Return [x, y] of the center of cell containing provided text 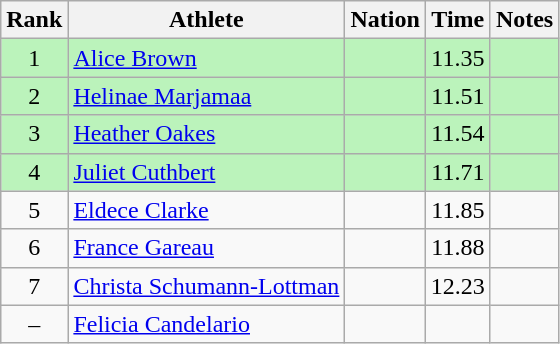
Heather Oakes [206, 134]
3 [34, 134]
11.71 [458, 172]
11.85 [458, 210]
4 [34, 172]
Notes [524, 20]
Helinae Marjamaa [206, 96]
11.51 [458, 96]
7 [34, 286]
Christa Schumann-Lottman [206, 286]
Athlete [206, 20]
Felicia Candelario [206, 324]
12.23 [458, 286]
Alice Brown [206, 58]
11.35 [458, 58]
6 [34, 248]
5 [34, 210]
2 [34, 96]
11.54 [458, 134]
Nation [385, 20]
– [34, 324]
1 [34, 58]
France Gareau [206, 248]
Eldece Clarke [206, 210]
Time [458, 20]
Rank [34, 20]
11.88 [458, 248]
Juliet Cuthbert [206, 172]
